Capture the cell that displays the provided text and extract its [x, y] central coordinate. 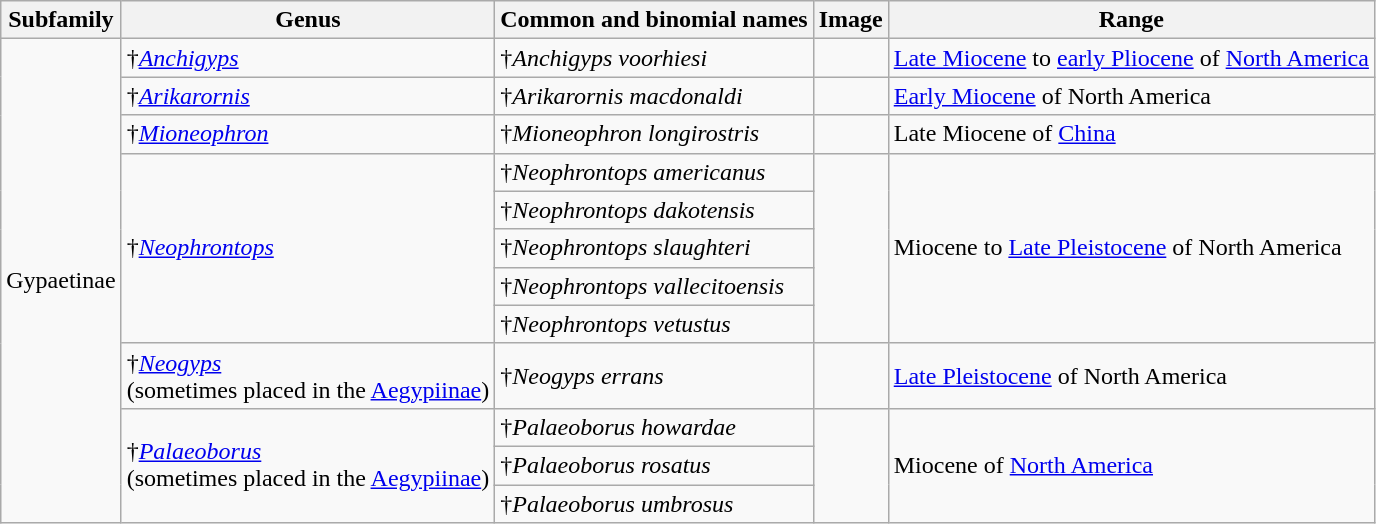
Miocene to Late Pleistocene of North America [1131, 248]
Image [850, 20]
Late Miocene to early Pliocene of North America [1131, 58]
Common and binomial names [654, 20]
†Neophrontops vetustus [654, 324]
†Neogyps errans [654, 376]
Range [1131, 20]
†Mioneophron longirostris [654, 134]
†Palaeoborus rosatus [654, 465]
Late Miocene of China [1131, 134]
†Anchigyps voorhiesi [654, 58]
Miocene of North America [1131, 465]
†Neophrontops dakotensis [654, 210]
Late Pleistocene of North America [1131, 376]
Early Miocene of North America [1131, 96]
†Mioneophron [308, 134]
†Neophrontops americanus [654, 172]
†Anchigyps [308, 58]
Genus [308, 20]
†Arikarornis [308, 96]
†Neophrontops [308, 248]
†Palaeoborus howardae [654, 427]
†Neogyps(sometimes placed in the Aegypiinae) [308, 376]
†Arikarornis macdonaldi [654, 96]
Gypaetinae [61, 281]
†Neophrontops slaughteri [654, 248]
†Neophrontops vallecitoensis [654, 286]
†Palaeoborus umbrosus [654, 503]
†Palaeoborus(sometimes placed in the Aegypiinae) [308, 465]
Subfamily [61, 20]
